Extract the [X, Y] coordinate from the center of the cell holding the provided text.  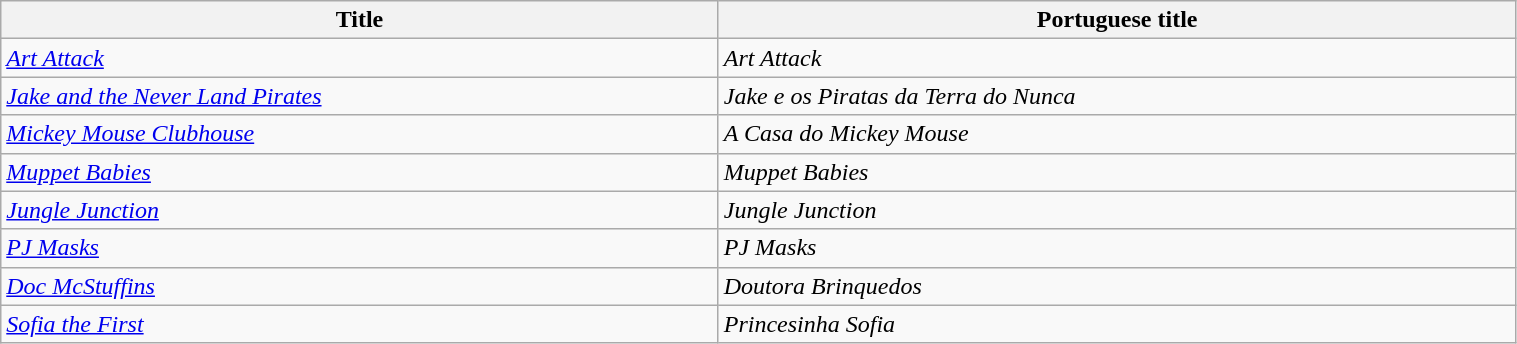
Portuguese title [1117, 20]
Jake e os Piratas da Terra do Nunca [1117, 96]
Jake and the Never Land Pirates [360, 96]
Mickey Mouse Clubhouse [360, 134]
Sofia the First [360, 324]
Doc McStuffins [360, 286]
A Casa do Mickey Mouse [1117, 134]
Princesinha Sofia [1117, 324]
Doutora Brinquedos [1117, 286]
Title [360, 20]
